For the text-containing cell, return its midpoint in (x, y) coordinate format. 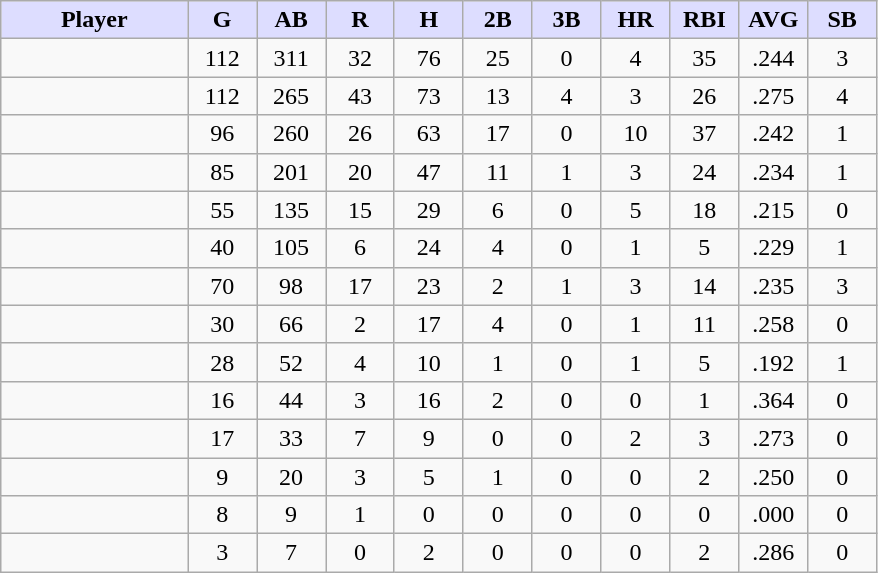
32 (360, 58)
AB (292, 20)
70 (222, 286)
63 (428, 134)
Player (94, 20)
18 (704, 210)
265 (292, 96)
43 (360, 96)
98 (292, 286)
44 (292, 400)
SB (842, 20)
105 (292, 248)
AVG (774, 20)
47 (428, 172)
28 (222, 362)
.258 (774, 324)
40 (222, 248)
3B (566, 20)
8 (222, 515)
25 (498, 58)
.235 (774, 286)
23 (428, 286)
14 (704, 286)
.234 (774, 172)
35 (704, 58)
76 (428, 58)
.250 (774, 477)
.215 (774, 210)
55 (222, 210)
29 (428, 210)
52 (292, 362)
RBI (704, 20)
R (360, 20)
66 (292, 324)
.364 (774, 400)
15 (360, 210)
.275 (774, 96)
13 (498, 96)
.000 (774, 515)
96 (222, 134)
.273 (774, 438)
135 (292, 210)
85 (222, 172)
G (222, 20)
.229 (774, 248)
2B (498, 20)
.192 (774, 362)
.242 (774, 134)
37 (704, 134)
73 (428, 96)
H (428, 20)
201 (292, 172)
.286 (774, 553)
30 (222, 324)
HR (636, 20)
.244 (774, 58)
311 (292, 58)
260 (292, 134)
33 (292, 438)
